From the cell containing the given text, extract its center point as (X, Y) coordinate. 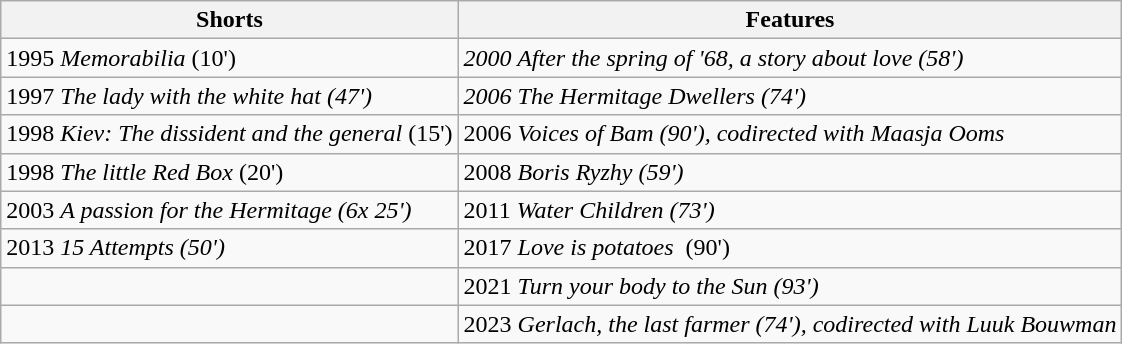
2006 The Hermitage Dwellers (74') (790, 96)
2023 Gerlach, the last farmer (74'), codirected with Luuk Bouwman (790, 324)
1995 Memorabilia (10') (230, 58)
1998 Kiev: The dissident and the general (15') (230, 134)
2006 Voices of Bam (90'), codirected with Maasja Ooms (790, 134)
2011 Water Children (73') (790, 210)
Shorts (230, 20)
1998 The little Red Box (20') (230, 172)
2003 A passion for the Hermitage (6x 25') (230, 210)
1997 The lady with the white hat (47') (230, 96)
2000 After the spring of '68, a story about love (58') (790, 58)
Features (790, 20)
2021 Turn your body to the Sun (93') (790, 286)
2013 15 Attempts (50') (230, 248)
2008 Boris Ryzhy (59') (790, 172)
2017 Love is potatoes (90') (790, 248)
